Return the [X, Y] coordinate for the center point of the cell that contains the specified text.  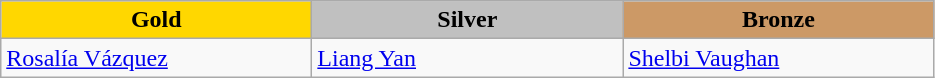
Shelbi Vaughan [778, 58]
Rosalía Vázquez [156, 58]
Liang Yan [468, 58]
Silver [468, 20]
Gold [156, 20]
Bronze [778, 20]
